Pinpoint the cell where the given text exists, returning its [x, y] midpoint coordinate. 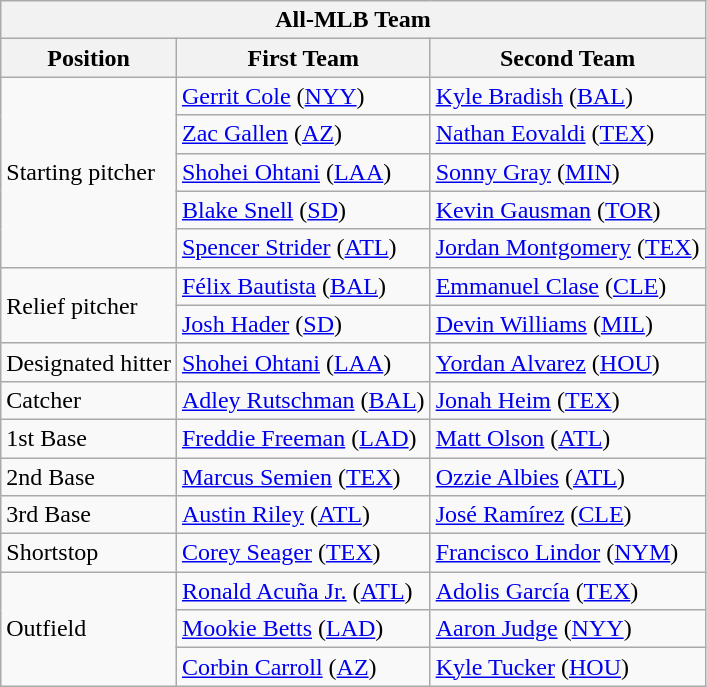
Outfield [89, 629]
Adolis García (TEX) [568, 591]
Ozzie Albies (ATL) [568, 477]
Gerrit Cole (NYY) [303, 96]
2nd Base [89, 477]
Zac Gallen (AZ) [303, 134]
Matt Olson (ATL) [568, 438]
3rd Base [89, 515]
Freddie Freeman (LAD) [303, 438]
Mookie Betts (LAD) [303, 629]
Second Team [568, 58]
Position [89, 58]
Adley Rutschman (BAL) [303, 400]
Devin Williams (MIL) [568, 324]
First Team [303, 58]
Sonny Gray (MIN) [568, 172]
Starting pitcher [89, 172]
Kevin Gausman (TOR) [568, 210]
Jordan Montgomery (TEX) [568, 248]
Ronald Acuña Jr. (ATL) [303, 591]
Félix Bautista (BAL) [303, 286]
All-MLB Team [353, 20]
Shortstop [89, 553]
Nathan Eovaldi (TEX) [568, 134]
Kyle Bradish (BAL) [568, 96]
Corey Seager (TEX) [303, 553]
Austin Riley (ATL) [303, 515]
Blake Snell (SD) [303, 210]
Francisco Lindor (NYM) [568, 553]
Spencer Strider (ATL) [303, 248]
Relief pitcher [89, 305]
Catcher [89, 400]
Marcus Semien (TEX) [303, 477]
José Ramírez (CLE) [568, 515]
1st Base [89, 438]
Aaron Judge (NYY) [568, 629]
Yordan Alvarez (HOU) [568, 362]
Kyle Tucker (HOU) [568, 667]
Emmanuel Clase (CLE) [568, 286]
Corbin Carroll (AZ) [303, 667]
Josh Hader (SD) [303, 324]
Designated hitter [89, 362]
Jonah Heim (TEX) [568, 400]
